Provide the [x, y] coordinate of the cell's center where the given text is located.  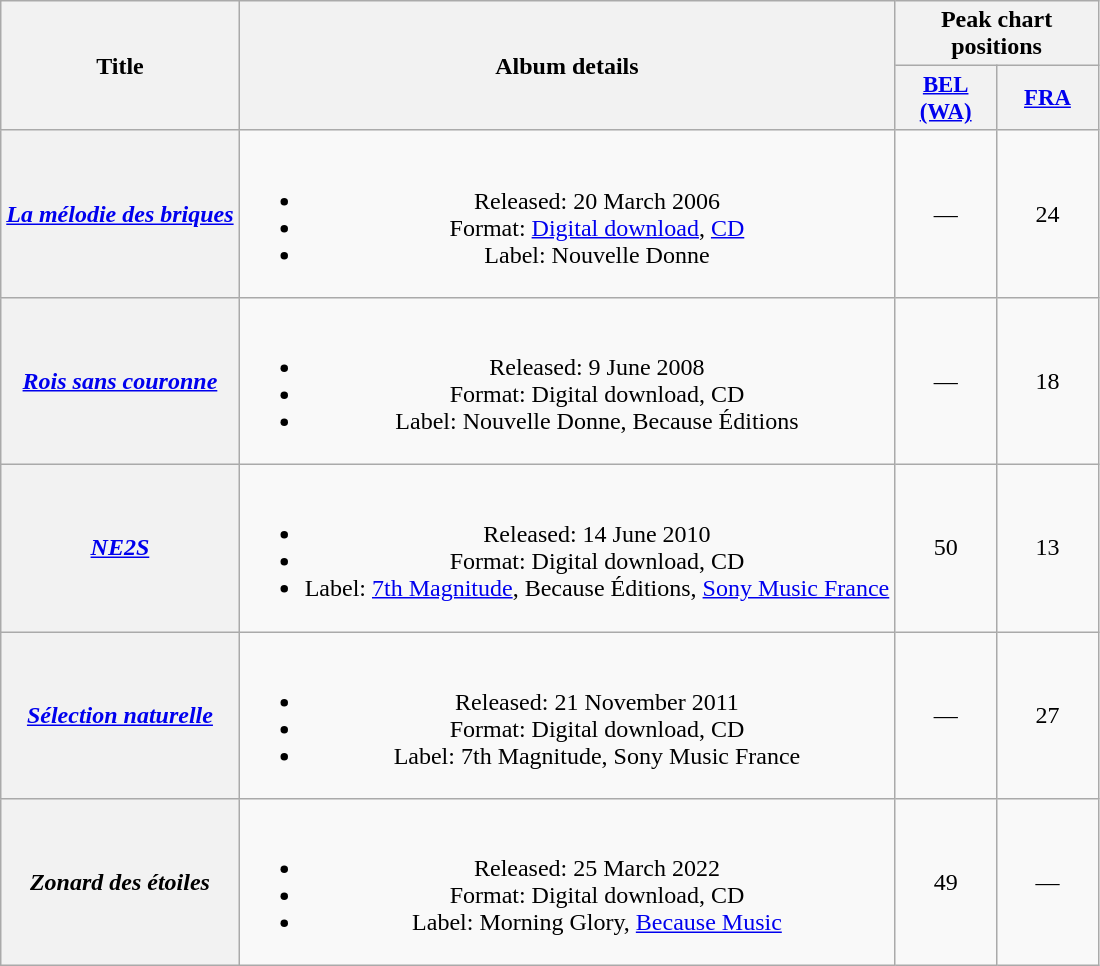
18 [1048, 380]
FRA [1048, 98]
Album details [567, 66]
Released: 9 June 2008Format: Digital download, CDLabel: Nouvelle Donne, Because Éditions [567, 380]
50 [946, 548]
BEL (WA) [946, 98]
Released: 14 June 2010Format: Digital download, CDLabel: 7th Magnitude, Because Éditions, Sony Music France [567, 548]
Released: 20 March 2006Format: Digital download, CDLabel: Nouvelle Donne [567, 214]
13 [1048, 548]
NE2S [120, 548]
Zonard des étoiles [120, 882]
La mélodie des briques [120, 214]
24 [1048, 214]
Sélection naturelle [120, 716]
49 [946, 882]
Released: 21 November 2011Format: Digital download, CDLabel: 7th Magnitude, Sony Music France [567, 716]
Peak chart positions [997, 34]
Released: 25 March 2022Format: Digital download, CDLabel: Morning Glory, Because Music [567, 882]
Title [120, 66]
Rois sans couronne [120, 380]
27 [1048, 716]
